Provide the [x, y] coordinate of the cell's center where the given text is located.  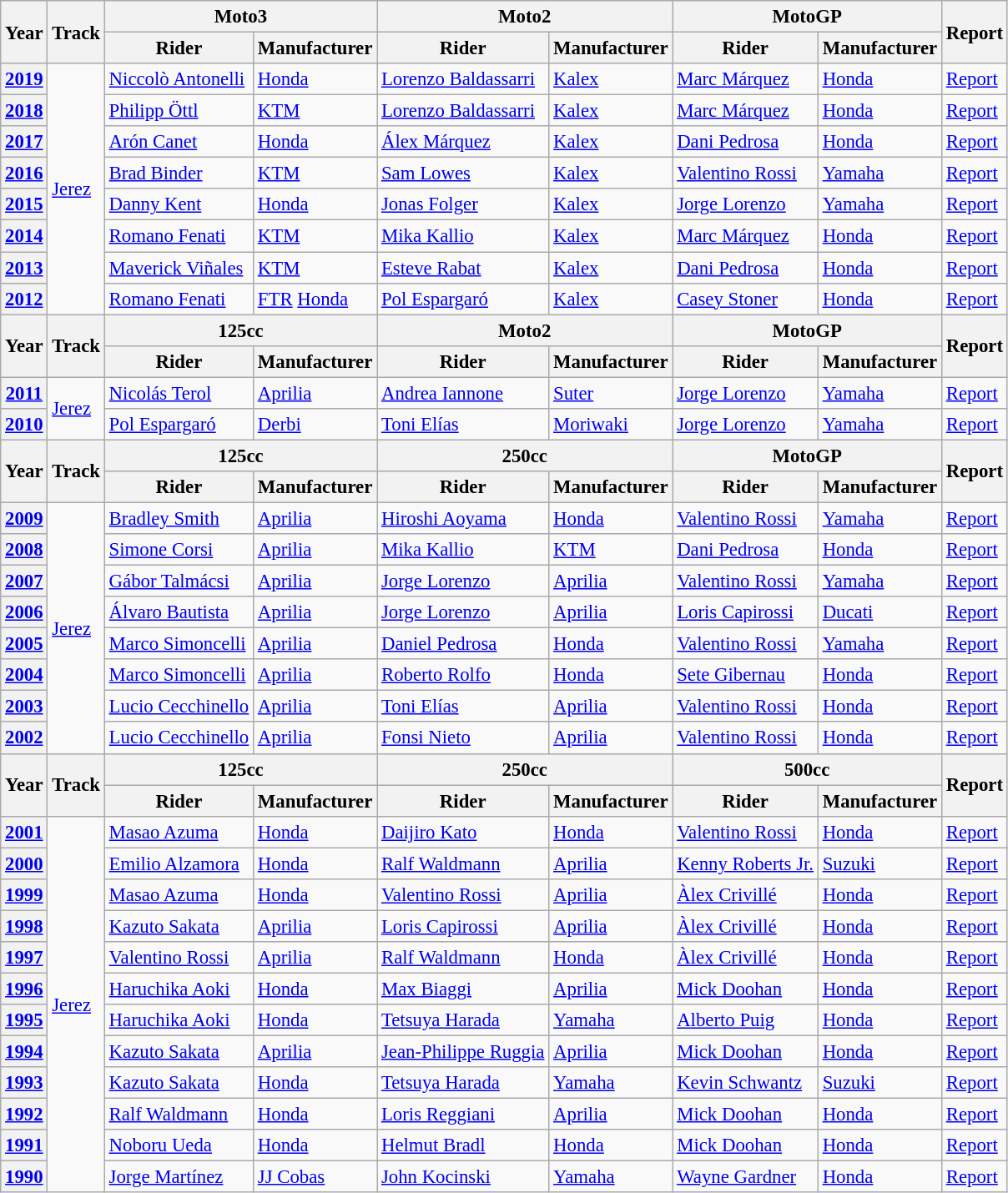
Sam Lowes [463, 174]
1991 [24, 1145]
Nicolás Terol [179, 393]
Arón Canet [179, 142]
2017 [24, 142]
1998 [24, 926]
Suter [611, 393]
2003 [24, 707]
Jorge Martínez [179, 1177]
FTR Honda [315, 299]
2014 [24, 236]
Gábor Talmácsi [179, 581]
John Kocinski [463, 1177]
Bradley Smith [179, 518]
2005 [24, 644]
2013 [24, 268]
Esteve Rabat [463, 268]
Álvaro Bautista [179, 612]
Emilio Alzamora [179, 863]
Álex Márquez [463, 142]
2010 [24, 425]
2009 [24, 518]
Simone Corsi [179, 550]
2001 [24, 832]
2002 [24, 738]
Max Biaggi [463, 989]
1999 [24, 895]
Casey Stoner [745, 299]
2015 [24, 204]
2018 [24, 111]
500cc [808, 769]
Ducati [879, 612]
Kenny Roberts Jr. [745, 863]
Moto3 [240, 17]
Danny Kent [179, 204]
Daniel Pedrosa [463, 644]
1997 [24, 958]
2012 [24, 299]
Wayne Gardner [745, 1177]
Derbi [315, 425]
1995 [24, 1020]
Hiroshi Aoyama [463, 518]
Loris Reggiani [463, 1115]
Niccolò Antonelli [179, 79]
Jean-Philippe Ruggia [463, 1052]
Brad Binder [179, 174]
Maverick Viñales [179, 268]
Daijiro Kato [463, 832]
Moriwaki [611, 425]
2004 [24, 675]
1992 [24, 1115]
Jonas Folger [463, 204]
2008 [24, 550]
Roberto Rolfo [463, 675]
2007 [24, 581]
Noboru Ueda [179, 1145]
2006 [24, 612]
Helmut Bradl [463, 1145]
Fonsi Nieto [463, 738]
2011 [24, 393]
Sete Gibernau [745, 675]
Philipp Öttl [179, 111]
Kevin Schwantz [745, 1083]
2019 [24, 79]
2016 [24, 174]
2000 [24, 863]
1994 [24, 1052]
1990 [24, 1177]
Alberto Puig [745, 1020]
1993 [24, 1083]
Andrea Iannone [463, 393]
JJ Cobas [315, 1177]
1996 [24, 989]
